Find where the given text appears and provide that cell's center as [x, y] coordinate. 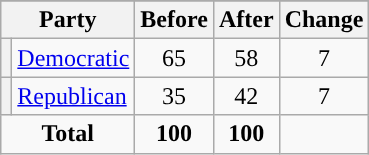
Total [68, 134]
65 [174, 58]
Republican [74, 96]
Party [68, 20]
58 [246, 58]
35 [174, 96]
Before [174, 20]
Change [324, 20]
Democratic [74, 58]
42 [246, 96]
After [246, 20]
